Scan for the cell matching the given text and deliver its [X, Y] coordinate at center. 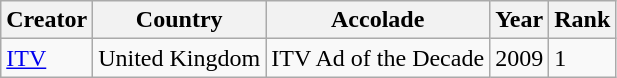
United Kingdom [180, 58]
Rank [582, 20]
1 [582, 58]
ITV Ad of the Decade [378, 58]
Country [180, 20]
Creator [47, 20]
ITV [47, 58]
2009 [520, 58]
Year [520, 20]
Accolade [378, 20]
